From the cell containing the given text, extract its center point as (x, y) coordinate. 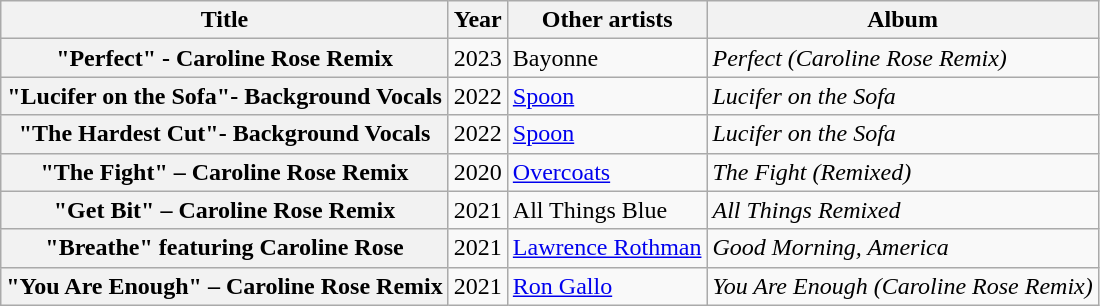
All Things Blue (607, 210)
Album (902, 20)
Year (478, 20)
Ron Gallo (607, 286)
"Get Bit" – Caroline Rose Remix (225, 210)
"Perfect" - Caroline Rose Remix (225, 58)
Title (225, 20)
Lawrence Rothman (607, 248)
"Lucifer on the Sofa"- Background Vocals (225, 96)
Overcoats (607, 172)
Bayonne (607, 58)
Good Morning, America (902, 248)
2020 (478, 172)
2023 (478, 58)
The Fight (Remixed) (902, 172)
Perfect (Caroline Rose Remix) (902, 58)
Other artists (607, 20)
You Are Enough (Caroline Rose Remix) (902, 286)
"You Are Enough" – Caroline Rose Remix (225, 286)
"Breathe" featuring Caroline Rose (225, 248)
"The Fight" – Caroline Rose Remix (225, 172)
"The Hardest Cut"- Background Vocals (225, 134)
All Things Remixed (902, 210)
